Scan for the cell matching the given text and deliver its [x, y] coordinate at center. 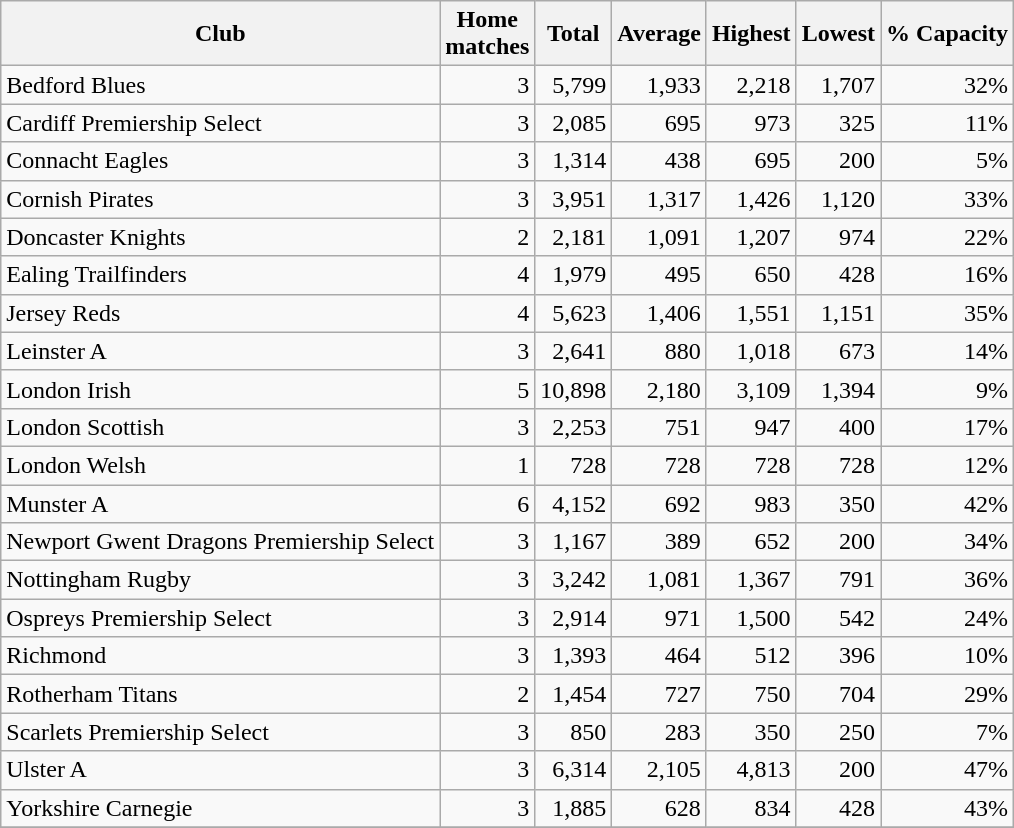
652 [751, 542]
5,623 [574, 313]
Yorkshire Carnegie [220, 808]
16% [948, 275]
Doncaster Knights [220, 237]
1,018 [751, 351]
673 [838, 351]
36% [948, 580]
Lowest [838, 34]
London Scottish [220, 427]
43% [948, 808]
1,393 [574, 656]
7% [948, 732]
Leinster A [220, 351]
396 [838, 656]
9% [948, 389]
2,085 [574, 123]
33% [948, 199]
791 [838, 580]
389 [660, 542]
Homematches [488, 34]
325 [838, 123]
438 [660, 161]
704 [838, 694]
628 [660, 808]
2,105 [660, 770]
29% [948, 694]
3,242 [574, 580]
1,933 [660, 85]
1,314 [574, 161]
1,167 [574, 542]
Connacht Eagles [220, 161]
1,367 [751, 580]
1,551 [751, 313]
3,109 [751, 389]
750 [751, 694]
6,314 [574, 770]
947 [751, 427]
727 [660, 694]
1,500 [751, 618]
11% [948, 123]
1,207 [751, 237]
32% [948, 85]
London Irish [220, 389]
42% [948, 503]
Newport Gwent Dragons Premiership Select [220, 542]
5 [488, 389]
1,406 [660, 313]
Ulster A [220, 770]
2,181 [574, 237]
400 [838, 427]
5% [948, 161]
283 [660, 732]
880 [660, 351]
2,914 [574, 618]
2,218 [751, 85]
12% [948, 465]
Rotherham Titans [220, 694]
983 [751, 503]
495 [660, 275]
London Welsh [220, 465]
Ealing Trailfinders [220, 275]
4,152 [574, 503]
1,454 [574, 694]
1,426 [751, 199]
4,813 [751, 770]
17% [948, 427]
Jersey Reds [220, 313]
2,641 [574, 351]
834 [751, 808]
3,951 [574, 199]
1,120 [838, 199]
Nottingham Rugby [220, 580]
650 [751, 275]
751 [660, 427]
Total [574, 34]
974 [838, 237]
47% [948, 770]
Cardiff Premiership Select [220, 123]
22% [948, 237]
1,707 [838, 85]
1,091 [660, 237]
14% [948, 351]
35% [948, 313]
5,799 [574, 85]
971 [660, 618]
464 [660, 656]
Cornish Pirates [220, 199]
1,979 [574, 275]
% Capacity [948, 34]
542 [838, 618]
1,151 [838, 313]
1 [488, 465]
1,081 [660, 580]
Ospreys Premiership Select [220, 618]
850 [574, 732]
24% [948, 618]
Average [660, 34]
Munster A [220, 503]
1,317 [660, 199]
973 [751, 123]
10% [948, 656]
34% [948, 542]
2,180 [660, 389]
6 [488, 503]
10,898 [574, 389]
Highest [751, 34]
692 [660, 503]
Richmond [220, 656]
1,885 [574, 808]
Club [220, 34]
512 [751, 656]
2,253 [574, 427]
1,394 [838, 389]
Bedford Blues [220, 85]
Scarlets Premiership Select [220, 732]
250 [838, 732]
